Locate the cell with the specified text and output its (X, Y) center coordinate. 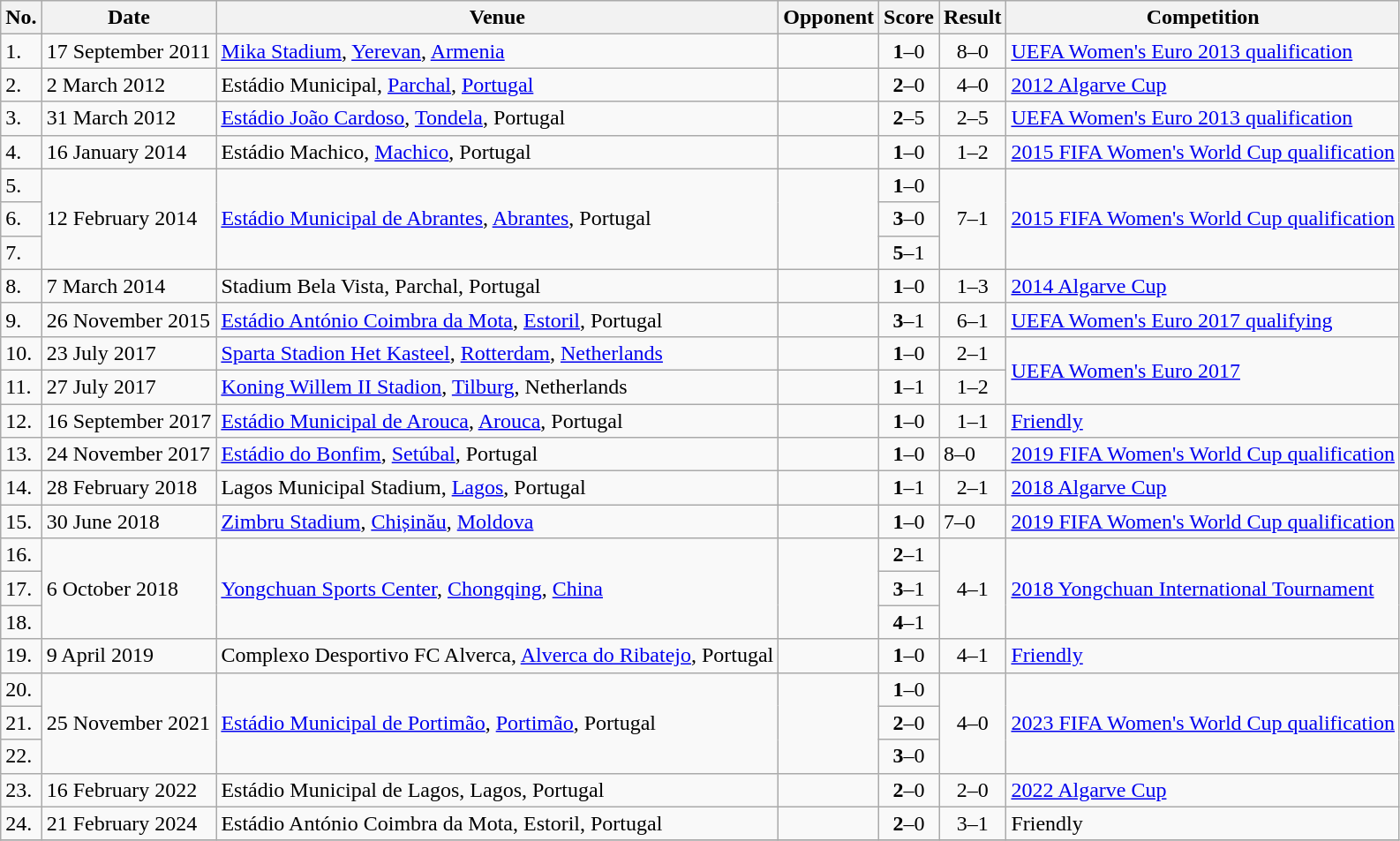
No. (21, 18)
17. (21, 589)
Estádio Municipal, Parchal, Portugal (498, 85)
19. (21, 656)
UEFA Women's Euro 2017 qualifying (1203, 319)
21. (21, 723)
12. (21, 421)
31 March 2012 (129, 118)
6. (21, 219)
Competition (1203, 18)
30 June 2018 (129, 522)
Venue (498, 18)
UEFA Women's Euro 2017 (1203, 370)
2018 Yongchuan International Tournament (1203, 589)
2014 Algarve Cup (1203, 286)
7–1 (973, 219)
7–0 (973, 522)
Estádio Municipal de Lagos, Lagos, Portugal (498, 790)
6 October 2018 (129, 589)
2. (21, 85)
10. (21, 353)
7 March 2014 (129, 286)
6–1 (973, 319)
24 November 2017 (129, 454)
Date (129, 18)
24. (21, 823)
12 February 2014 (129, 219)
2022 Algarve Cup (1203, 790)
Estádio Municipal de Abrantes, Abrantes, Portugal (498, 219)
26 November 2015 (129, 319)
Estádio João Cardoso, Tondela, Portugal (498, 118)
Estádio do Bonfim, Setúbal, Portugal (498, 454)
27 July 2017 (129, 387)
22. (21, 756)
2018 Algarve Cup (1203, 488)
Mika Stadium, Yerevan, Armenia (498, 51)
Koning Willem II Stadion, Tilburg, Netherlands (498, 387)
14. (21, 488)
Yongchuan Sports Center, Chongqing, China (498, 589)
21 February 2024 (129, 823)
Stadium Bela Vista, Parchal, Portugal (498, 286)
Lagos Municipal Stadium, Lagos, Portugal (498, 488)
25 November 2021 (129, 723)
23. (21, 790)
2012 Algarve Cup (1203, 85)
28 February 2018 (129, 488)
Result (973, 18)
20. (21, 689)
18. (21, 622)
Zimbru Stadium, Chișinău, Moldova (498, 522)
15. (21, 522)
1. (21, 51)
Complexo Desportivo FC Alverca, Alverca do Ribatejo, Portugal (498, 656)
1–3 (973, 286)
4. (21, 152)
Estádio Machico, Machico, Portugal (498, 152)
5–1 (909, 252)
3. (21, 118)
Opponent (829, 18)
16 September 2017 (129, 421)
8. (21, 286)
13. (21, 454)
Estádio Municipal de Portimão, Portimão, Portugal (498, 723)
2 March 2012 (129, 85)
5. (21, 185)
16 January 2014 (129, 152)
Estádio Municipal de Arouca, Arouca, Portugal (498, 421)
23 July 2017 (129, 353)
16 February 2022 (129, 790)
9 April 2019 (129, 656)
16. (21, 555)
2023 FIFA Women's World Cup qualification (1203, 723)
Score (909, 18)
9. (21, 319)
7. (21, 252)
17 September 2011 (129, 51)
11. (21, 387)
Sparta Stadion Het Kasteel, Rotterdam, Netherlands (498, 353)
